Find where the given text appears and provide that cell's center as [x, y] coordinate. 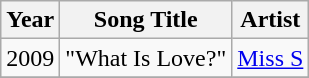
Year [30, 20]
Miss S [270, 58]
Artist [270, 20]
Song Title [146, 20]
2009 [30, 58]
"What Is Love?" [146, 58]
